Determine the [x, y] coordinate at the center of the cell enclosing the given text.  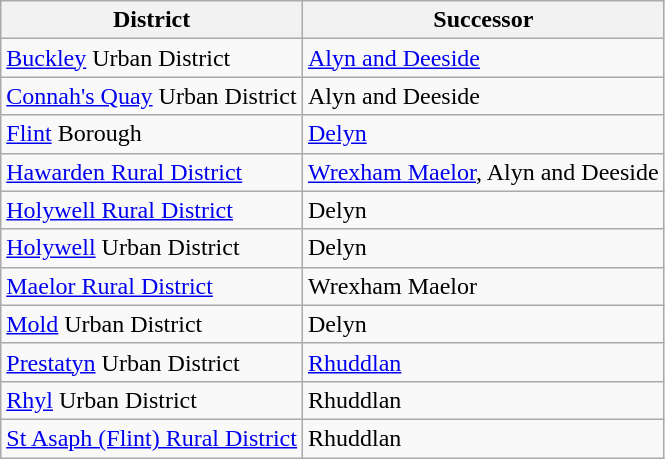
District [152, 20]
Successor [483, 20]
Wrexham Maelor [483, 286]
Mold Urban District [152, 324]
Holywell Urban District [152, 248]
Flint Borough [152, 134]
Maelor Rural District [152, 286]
St Asaph (Flint) Rural District [152, 438]
Wrexham Maelor, Alyn and Deeside [483, 172]
Hawarden Rural District [152, 172]
Connah's Quay Urban District [152, 96]
Holywell Rural District [152, 210]
Buckley Urban District [152, 58]
Rhyl Urban District [152, 400]
Prestatyn Urban District [152, 362]
